Detect which cell encompasses the target text, then output its (x, y) center coordinate. 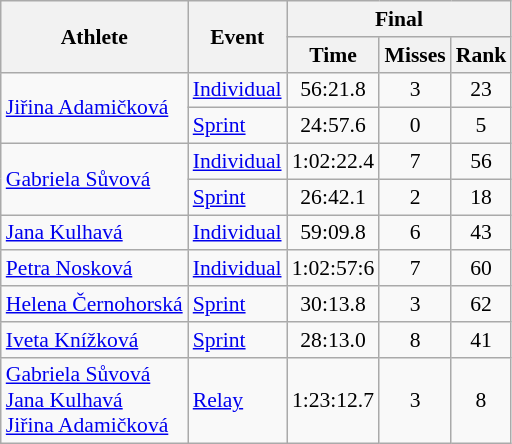
6 (414, 233)
56 (482, 162)
1:23:12.7 (334, 400)
1:02:22.4 (334, 162)
Jana Kulhavá (94, 233)
30:13.8 (334, 304)
60 (482, 269)
43 (482, 233)
Final (400, 19)
24:57.6 (334, 126)
Event (238, 36)
56:21.8 (334, 90)
Gabriela Sůvová Jana Kulhavá Jiřina Adamičková (94, 400)
Time (334, 55)
23 (482, 90)
0 (414, 126)
5 (482, 126)
26:42.1 (334, 197)
41 (482, 340)
Helena Černohorská (94, 304)
62 (482, 304)
Gabriela Sůvová (94, 180)
18 (482, 197)
59:09.8 (334, 233)
Iveta Knížková (94, 340)
Athlete (94, 36)
Rank (482, 55)
28:13.0 (334, 340)
Petra Nosková (94, 269)
1:02:57:6 (334, 269)
Jiřina Adamičková (94, 108)
Misses (414, 55)
Relay (238, 400)
2 (414, 197)
